Detect which cell encompasses the target text, then output its [x, y] center coordinate. 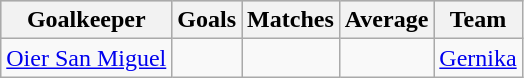
Team [478, 20]
Goals [207, 20]
Gernika [478, 58]
Average [386, 20]
Oier San Miguel [86, 58]
Goalkeeper [86, 20]
Matches [291, 20]
